From the cell containing the given text, extract its center point as [x, y] coordinate. 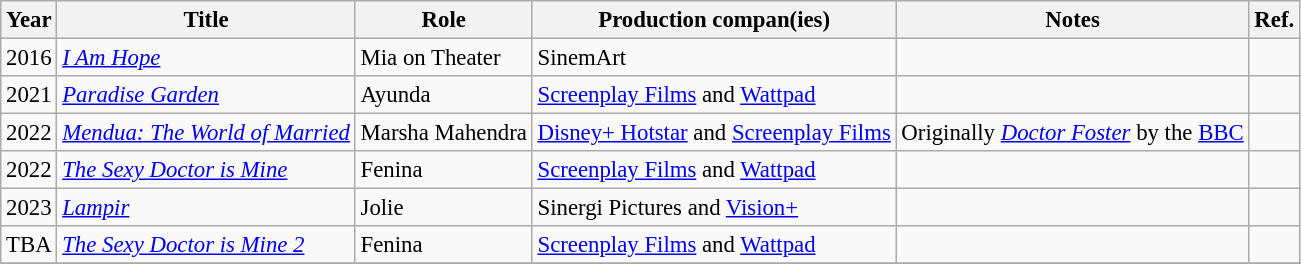
Notes [1072, 20]
Title [206, 20]
2021 [29, 95]
Sinergi Pictures and Vision+ [714, 208]
TBA [29, 245]
2023 [29, 208]
Lampir [206, 208]
Paradise Garden [206, 95]
Ref. [1274, 20]
Originally Doctor Foster by the BBC [1072, 133]
Role [444, 20]
2016 [29, 58]
The Sexy Doctor is Mine [206, 170]
Year [29, 20]
I Am Hope [206, 58]
Ayunda [444, 95]
Mendua: The World of Married [206, 133]
Jolie [444, 208]
Disney+ Hotstar and Screenplay Films [714, 133]
Mia on Theater [444, 58]
SinemArt [714, 58]
Production compan(ies) [714, 20]
Marsha Mahendra [444, 133]
The Sexy Doctor is Mine 2 [206, 245]
